Capture the cell that displays the provided text and extract its [x, y] central coordinate. 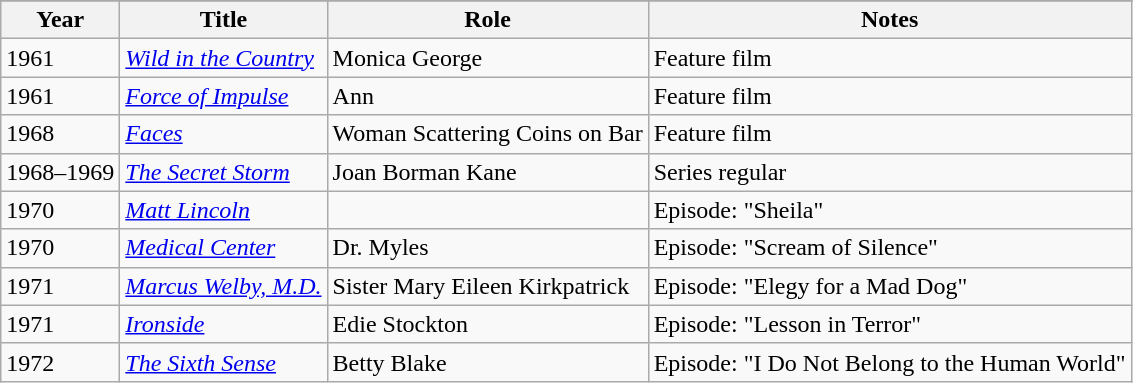
Monica George [488, 58]
The Secret Storm [224, 172]
Marcus Welby, M.D. [224, 286]
Ironside [224, 324]
Episode: "Scream of Silence" [890, 248]
Sister Mary Eileen Kirkpatrick [488, 286]
Year [60, 20]
The Sixth Sense [224, 362]
Faces [224, 134]
Episode: "I Do Not Belong to the Human World" [890, 362]
Title [224, 20]
Matt Lincoln [224, 210]
Dr. Myles [488, 248]
Episode: "Lesson in Terror" [890, 324]
Episode: "Elegy for a Mad Dog" [890, 286]
Wild in the Country [224, 58]
1968–1969 [60, 172]
1972 [60, 362]
Role [488, 20]
Betty Blake [488, 362]
Force of Impulse [224, 96]
Episode: "Sheila" [890, 210]
Woman Scattering Coins on Bar [488, 134]
Ann [488, 96]
Joan Borman Kane [488, 172]
Series regular [890, 172]
Medical Center [224, 248]
1968 [60, 134]
Notes [890, 20]
Edie Stockton [488, 324]
